Return (x, y) of the center of cell containing provided text 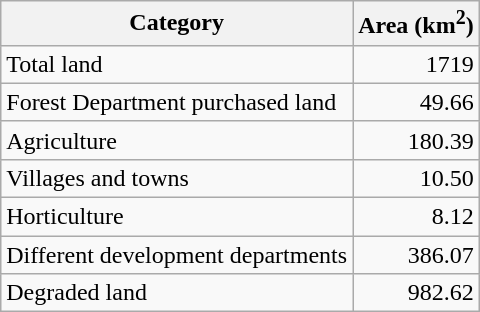
Agriculture (177, 140)
Category (177, 24)
1719 (416, 64)
Area (km2) (416, 24)
Different development departments (177, 255)
Forest Department purchased land (177, 102)
386.07 (416, 255)
Villages and towns (177, 178)
49.66 (416, 102)
Horticulture (177, 217)
Total land (177, 64)
8.12 (416, 217)
180.39 (416, 140)
982.62 (416, 293)
Degraded land (177, 293)
10.50 (416, 178)
